Scan for the cell matching the given text and deliver its [x, y] coordinate at center. 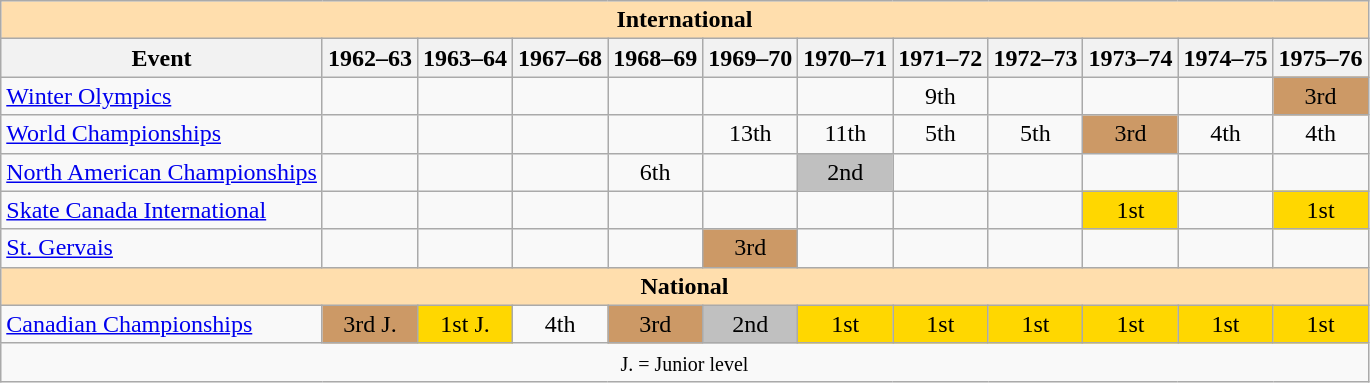
6th [656, 172]
1972–73 [1036, 58]
National [684, 286]
9th [940, 96]
1962–63 [370, 58]
13th [750, 134]
Canadian Championships [162, 324]
1975–76 [1320, 58]
3rd J. [370, 324]
J. = Junior level [684, 362]
St. Gervais [162, 248]
1967–68 [560, 58]
Winter Olympics [162, 96]
World Championships [162, 134]
1st J. [466, 324]
North American Championships [162, 172]
Event [162, 58]
Skate Canada International [162, 210]
1963–64 [466, 58]
1971–72 [940, 58]
1968–69 [656, 58]
International [684, 20]
1974–75 [1226, 58]
1973–74 [1130, 58]
11th [846, 134]
1970–71 [846, 58]
1969–70 [750, 58]
